Provide the (X, Y) coordinate of the cell's center where the given text is located.  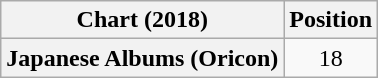
Japanese Albums (Oricon) (142, 58)
Position (331, 20)
Chart (2018) (142, 20)
18 (331, 58)
